From the cell containing the given text, extract its center point as [x, y] coordinate. 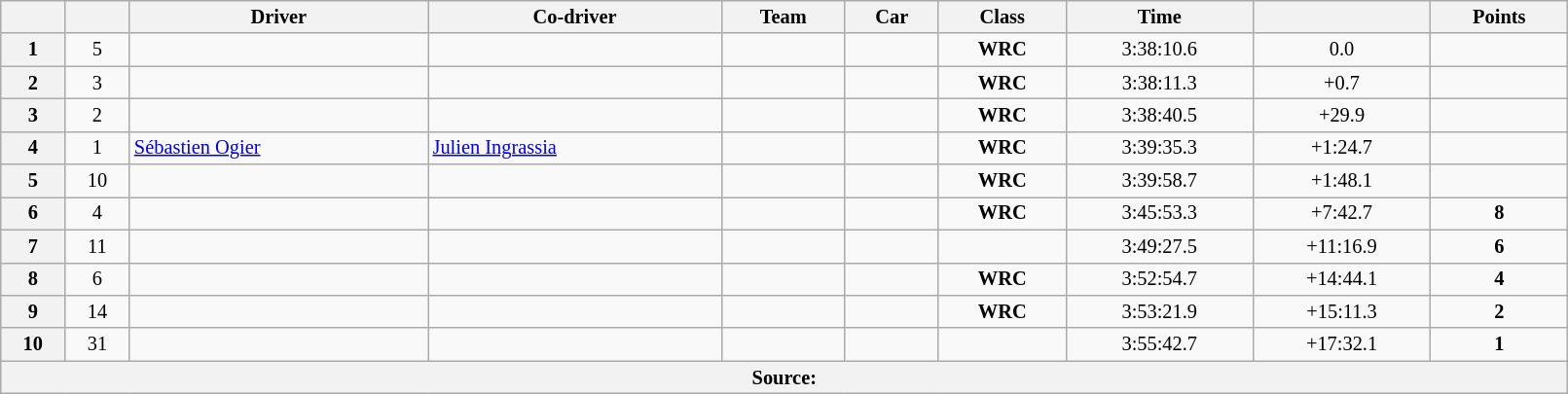
7 [33, 246]
Car [892, 17]
3:53:21.9 [1159, 311]
3:39:58.7 [1159, 181]
+15:11.3 [1341, 311]
14 [97, 311]
Source: [784, 377]
3:52:54.7 [1159, 279]
3:49:27.5 [1159, 246]
Points [1499, 17]
+0.7 [1341, 83]
Sébastien Ogier [278, 148]
+11:16.9 [1341, 246]
3:45:53.3 [1159, 213]
Team [783, 17]
+1:24.7 [1341, 148]
Class [1003, 17]
+17:32.1 [1341, 344]
+1:48.1 [1341, 181]
0.0 [1341, 50]
+14:44.1 [1341, 279]
+7:42.7 [1341, 213]
3:38:40.5 [1159, 115]
3:39:35.3 [1159, 148]
Julien Ingrassia [575, 148]
3:38:10.6 [1159, 50]
31 [97, 344]
3:55:42.7 [1159, 344]
Time [1159, 17]
3:38:11.3 [1159, 83]
+29.9 [1341, 115]
11 [97, 246]
Co-driver [575, 17]
Driver [278, 17]
9 [33, 311]
